Return [X, Y] of the center of cell containing provided text 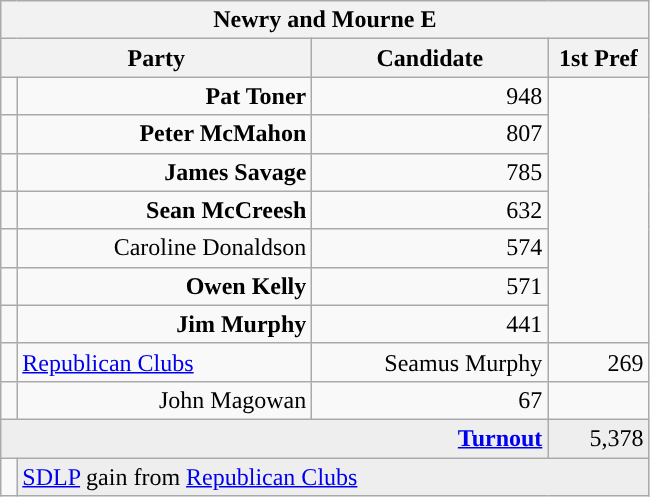
67 [430, 400]
Pat Toner [164, 96]
James Savage [164, 172]
632 [430, 210]
5,378 [598, 438]
Candidate [430, 58]
John Magowan [164, 400]
Peter McMahon [164, 134]
Sean McCreesh [164, 210]
Seamus Murphy [430, 362]
Jim Murphy [164, 324]
1st Pref [598, 58]
Republican Clubs [164, 362]
571 [430, 286]
441 [430, 324]
574 [430, 248]
807 [430, 134]
Newry and Mourne E [325, 20]
Turnout [274, 438]
269 [598, 362]
Caroline Donaldson [164, 248]
785 [430, 172]
Party [156, 58]
948 [430, 96]
SDLP gain from Republican Clubs [333, 477]
Owen Kelly [164, 286]
